Search for the cell housing the specified text and yield its [X, Y] center coordinate. 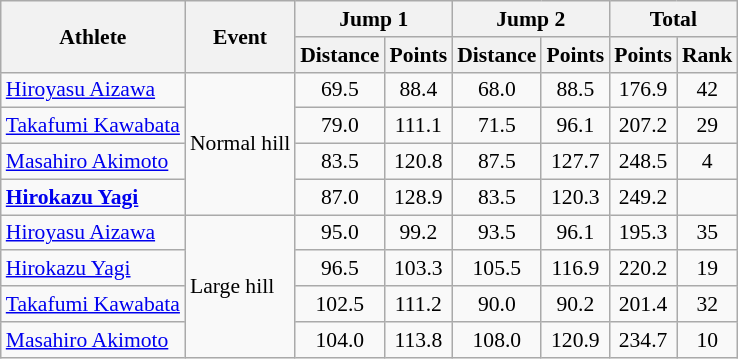
32 [708, 304]
195.3 [643, 233]
Large hill [240, 286]
42 [708, 90]
105.5 [496, 269]
95.0 [340, 233]
104.0 [340, 340]
Total [673, 19]
90.2 [575, 304]
248.5 [643, 162]
69.5 [340, 90]
Normal hill [240, 143]
35 [708, 233]
4 [708, 162]
116.9 [575, 269]
Rank [708, 55]
234.7 [643, 340]
87.5 [496, 162]
Athlete [93, 36]
Jump 2 [530, 19]
88.5 [575, 90]
79.0 [340, 126]
111.1 [418, 126]
93.5 [496, 233]
120.8 [418, 162]
207.2 [643, 126]
68.0 [496, 90]
102.5 [340, 304]
249.2 [643, 197]
127.7 [575, 162]
220.2 [643, 269]
103.3 [418, 269]
96.5 [340, 269]
120.3 [575, 197]
128.9 [418, 197]
113.8 [418, 340]
120.9 [575, 340]
Jump 1 [374, 19]
Event [240, 36]
19 [708, 269]
176.9 [643, 90]
87.0 [340, 197]
10 [708, 340]
108.0 [496, 340]
88.4 [418, 90]
201.4 [643, 304]
111.2 [418, 304]
71.5 [496, 126]
90.0 [496, 304]
99.2 [418, 233]
29 [708, 126]
